Find where the given text appears and provide that cell's center as [X, Y] coordinate. 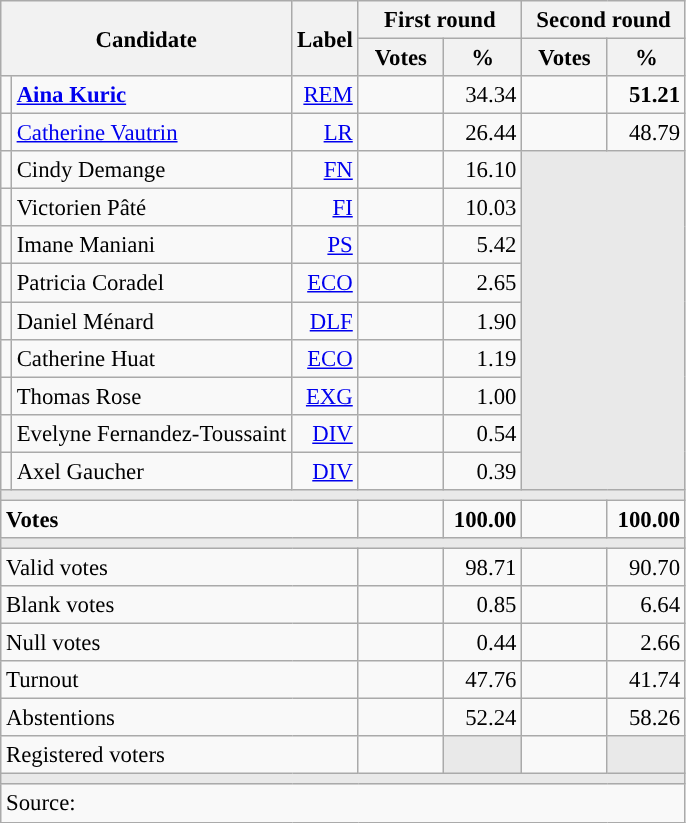
Registered voters [180, 755]
Axel Gaucher [151, 471]
REM [325, 95]
41.74 [646, 680]
FI [325, 208]
1.00 [483, 396]
58.26 [646, 718]
Evelyne Fernandez-Toussaint [151, 433]
Imane Maniani [151, 245]
Turnout [180, 680]
EXG [325, 396]
34.34 [483, 95]
Abstentions [180, 718]
1.90 [483, 321]
5.42 [483, 245]
PS [325, 245]
Source: [344, 804]
98.71 [483, 567]
90.70 [646, 567]
10.03 [483, 208]
0.54 [483, 433]
DLF [325, 321]
Cindy Demange [151, 170]
Catherine Vautrin [151, 133]
1.19 [483, 358]
Label [325, 38]
52.24 [483, 718]
Candidate [146, 38]
Thomas Rose [151, 396]
Second round [604, 20]
FN [325, 170]
Daniel Ménard [151, 321]
Catherine Huat [151, 358]
Blank votes [180, 605]
2.65 [483, 283]
Null votes [180, 643]
Aina Kuric [151, 95]
Patricia Coradel [151, 283]
LR [325, 133]
Victorien Pâté [151, 208]
6.64 [646, 605]
0.39 [483, 471]
0.44 [483, 643]
Valid votes [180, 567]
48.79 [646, 133]
47.76 [483, 680]
2.66 [646, 643]
0.85 [483, 605]
16.10 [483, 170]
26.44 [483, 133]
51.21 [646, 95]
First round [440, 20]
